Provide the [X, Y] coordinate of the cell's center where the given text is located.  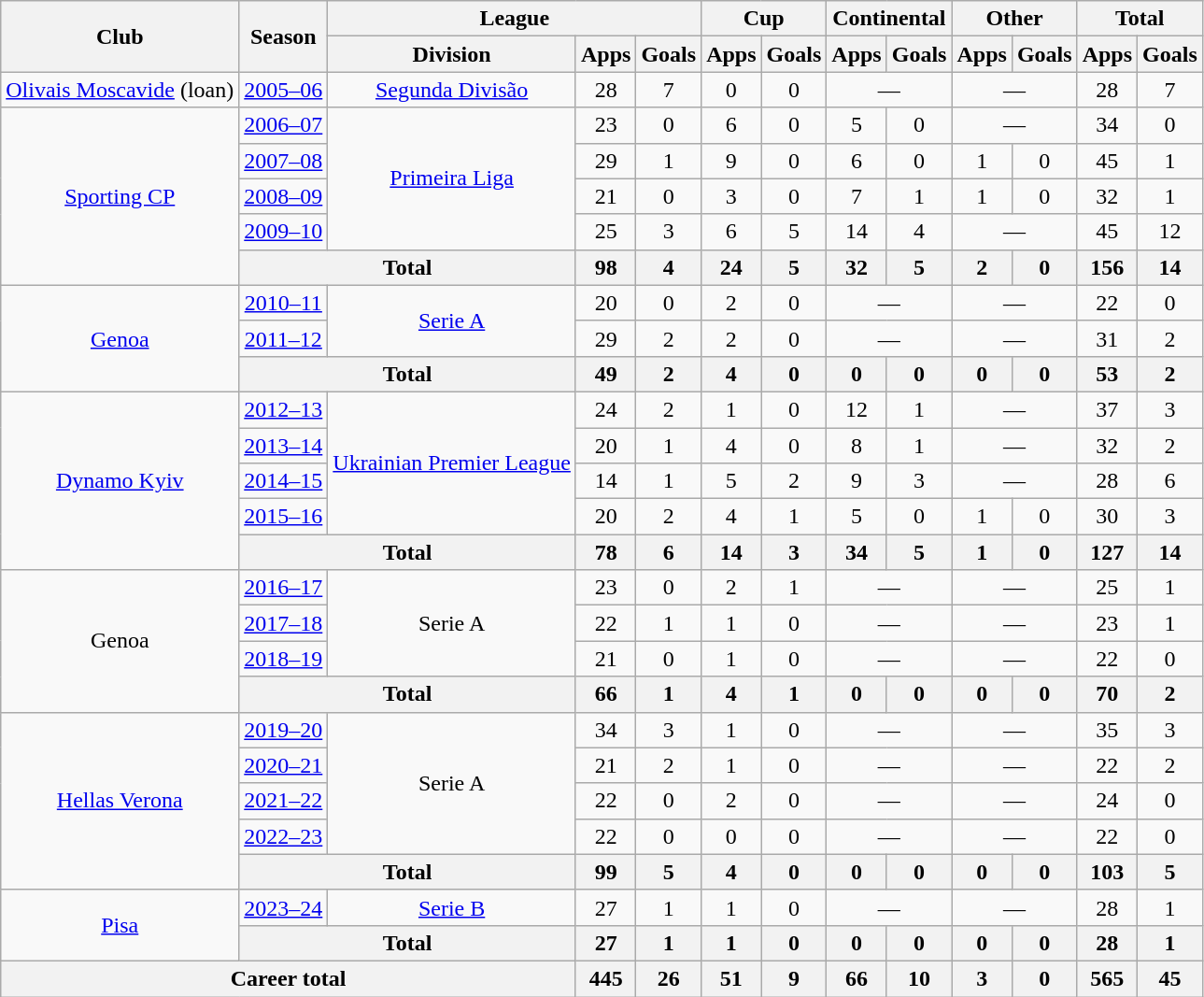
2022–23 [284, 836]
Club [120, 36]
26 [669, 978]
2006–07 [284, 125]
2007–08 [284, 161]
Cup [764, 19]
10 [919, 978]
2016–17 [284, 588]
37 [1107, 409]
49 [605, 374]
156 [1107, 267]
445 [605, 978]
Sporting CP [120, 196]
2014–15 [284, 481]
Ukrainian Premier League [452, 463]
78 [605, 552]
2009–10 [284, 232]
2017–18 [284, 623]
Hellas Verona [120, 801]
2020–21 [284, 765]
565 [1107, 978]
Continental [889, 19]
Primeira Liga [452, 178]
2008–09 [284, 196]
Olivais Moscavide (loan) [120, 90]
2012–13 [284, 409]
98 [605, 267]
103 [1107, 872]
35 [1107, 730]
53 [1107, 374]
Segunda Divisão [452, 90]
2013–14 [284, 446]
127 [1107, 552]
Division [452, 54]
Serie B [452, 907]
70 [1107, 694]
Pisa [120, 925]
2023–24 [284, 907]
2019–20 [284, 730]
99 [605, 872]
31 [1107, 338]
30 [1107, 517]
2005–06 [284, 90]
Other [1014, 19]
Season [284, 36]
2015–16 [284, 517]
2010–11 [284, 303]
Dynamo Kyiv [120, 480]
League [515, 19]
2021–22 [284, 801]
8 [857, 446]
2018–19 [284, 659]
2011–12 [284, 338]
Career total [289, 978]
51 [731, 978]
